Return the [X, Y] coordinate for the center point of the cell that contains the specified text.  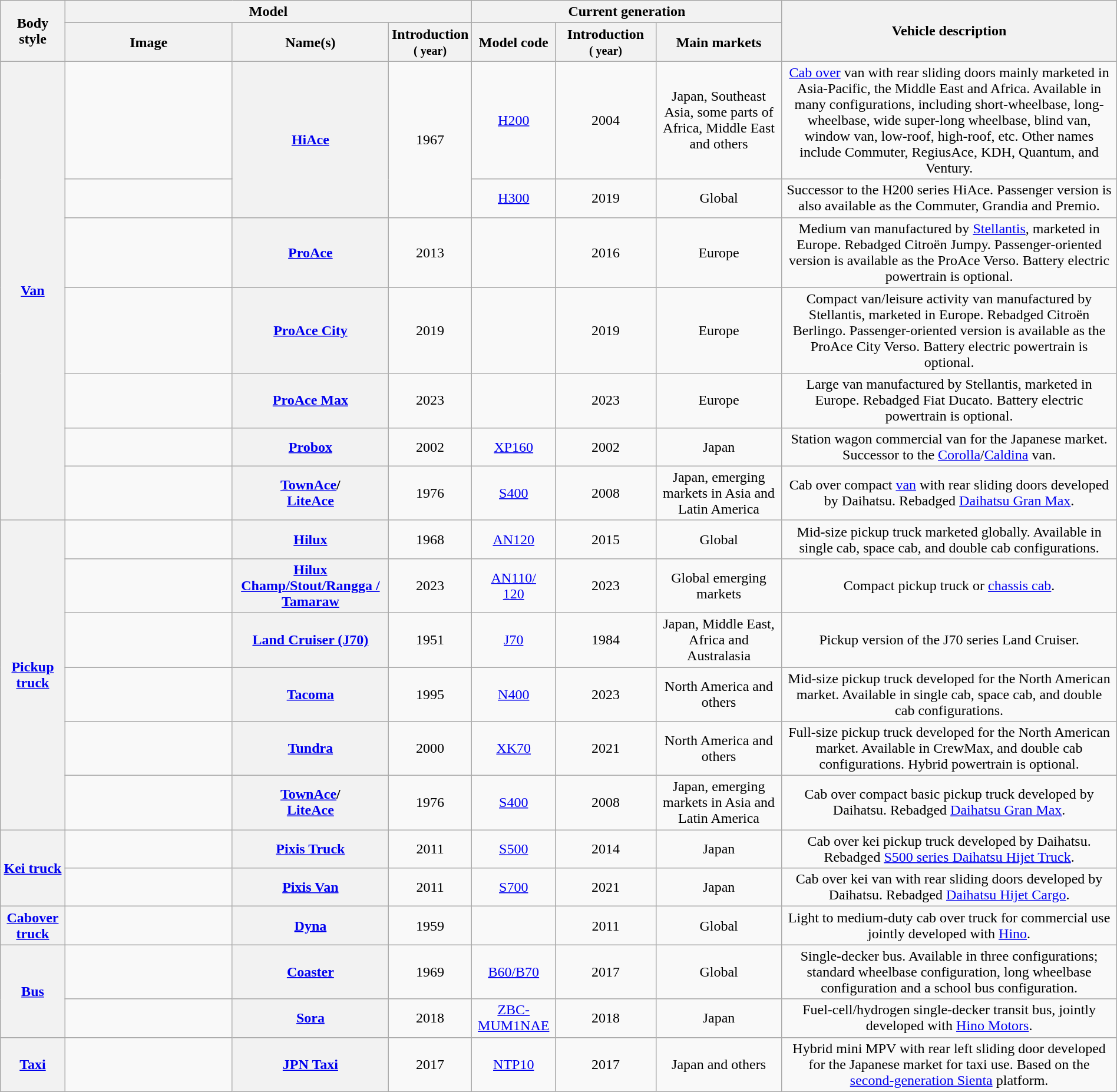
Hilux Champ/Stout/Rangga / Tamaraw [310, 585]
Japan, Middle East, Africa and Australasia [719, 640]
HiAce [310, 139]
Mid-size pickup truck developed for the North American market. Available in single cab, space cab, and double cab configurations. [949, 694]
2016 [606, 252]
1968 [430, 540]
Tundra [310, 749]
Cab over kei pickup truck developed by Daihatsu. Rebadged S500 series Daihatsu Hijet Truck. [949, 849]
2004 [606, 120]
NTP10 [514, 1064]
Successor to the H200 series HiAce. Passenger version is also available as the Commuter, Grandia and Premio. [949, 198]
Body style [33, 31]
Main markets [719, 42]
Pixis Van [310, 887]
1967 [430, 139]
Pickup version of the J70 series Land Cruiser. [949, 640]
Hilux [310, 540]
ProAce [310, 252]
Probox [310, 446]
Model code [514, 42]
Compact pickup truck or chassis cab. [949, 585]
2014 [606, 849]
Bus [33, 991]
2015 [606, 540]
1959 [430, 926]
ProAce Max [310, 401]
Hybrid mini MPV with rear left sliding door developed for the Japanese market for taxi use. Based on the second-generation Sienta platform. [949, 1064]
J70 [514, 640]
Cab over kei van with rear sliding doors developed by Daihatsu. Rebadged Daihatsu Hijet Cargo. [949, 887]
1995 [430, 694]
Kei truck [33, 868]
Land Cruiser (J70) [310, 640]
XK70 [514, 749]
Model [269, 12]
Taxi [33, 1064]
Mid-size pickup truck marketed globally. Available in single cab, space cab, and double cab configurations. [949, 540]
Pixis Truck [310, 849]
2013 [430, 252]
Dyna [310, 926]
Full-size pickup truck developed for the North American market. Available in CrewMax, and double cab configurations. Hybrid powertrain is optional. [949, 749]
H300 [514, 198]
B60/B70 [514, 972]
S700 [514, 887]
AN110/120 [514, 585]
Cab over compact basic pickup truck developed by Daihatsu. Rebadged Daihatsu Gran Max. [949, 803]
Coaster [310, 972]
Cabover truck [33, 926]
Pickuptruck [33, 675]
AN120 [514, 540]
H200 [514, 120]
Cab over compact van with rear sliding doors developed by Daihatsu. Rebadged Daihatsu Gran Max. [949, 493]
Tacoma [310, 694]
S500 [514, 849]
Image [148, 42]
Japan and others [719, 1064]
Single-decker bus. Available in three configurations; standard wheelbase configuration, long wheelbase configuration and a school bus configuration. [949, 972]
2000 [430, 749]
Van [33, 291]
JPN Taxi [310, 1064]
1984 [606, 640]
ProAce City [310, 330]
ZBC-MUM1NAE [514, 1018]
Large van manufactured by Stellantis, marketed in Europe. Rebadged Fiat Ducato. Battery electric powertrain is optional. [949, 401]
Light to medium-duty cab over truck for commercial use jointly developed with Hino. [949, 926]
Japan, Southeast Asia, some parts of Africa, Middle East and others [719, 120]
Vehicle description [949, 31]
Global emerging markets [719, 585]
1969 [430, 972]
Fuel-cell/hydrogen single-decker transit bus, jointly developed with Hino Motors. [949, 1018]
Current generation [627, 12]
1951 [430, 640]
Sora [310, 1018]
XP160 [514, 446]
Station wagon commercial van for the Japanese market. Successor to the Corolla/Caldina van. [949, 446]
N400 [514, 694]
Name(s) [310, 42]
